Search for the cell housing the specified text and yield its [X, Y] center coordinate. 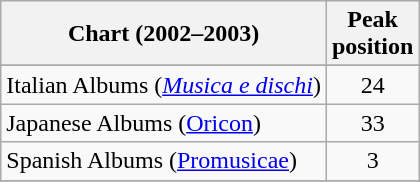
33 [372, 123]
Spanish Albums (Promusicae) [164, 161]
24 [372, 85]
3 [372, 161]
Japanese Albums (Oricon) [164, 123]
Italian Albums (Musica e dischi) [164, 85]
Peakposition [372, 34]
Chart (2002–2003) [164, 34]
